Pinpoint the cell where the given text exists, returning its [x, y] midpoint coordinate. 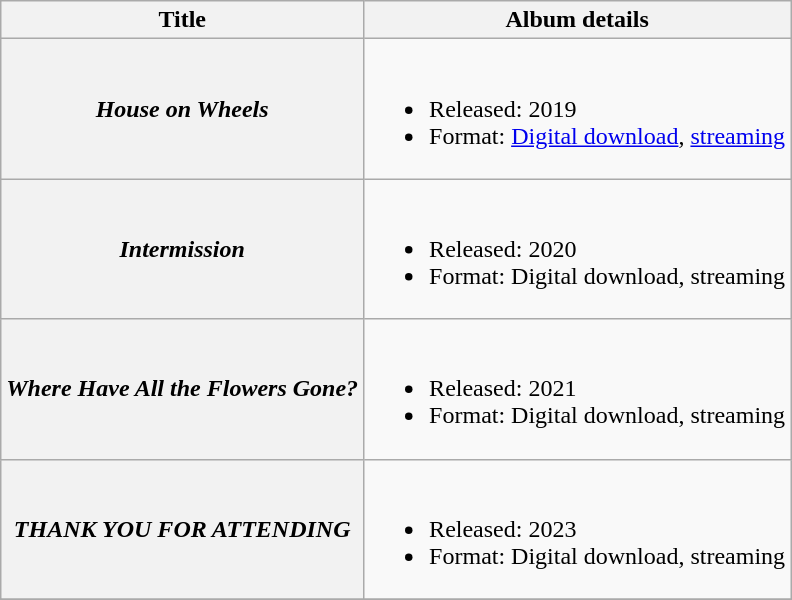
THANK YOU FOR ATTENDING [182, 529]
Released: 2019Format: Digital download, streaming [578, 109]
House on Wheels [182, 109]
Released: 2020Format: Digital download, streaming [578, 249]
Released: 2023Format: Digital download, streaming [578, 529]
Title [182, 20]
Album details [578, 20]
Where Have All the Flowers Gone? [182, 389]
Intermission [182, 249]
Released: 2021Format: Digital download, streaming [578, 389]
